Output the [X, Y] coordinate of the center of the cell containing the given text.  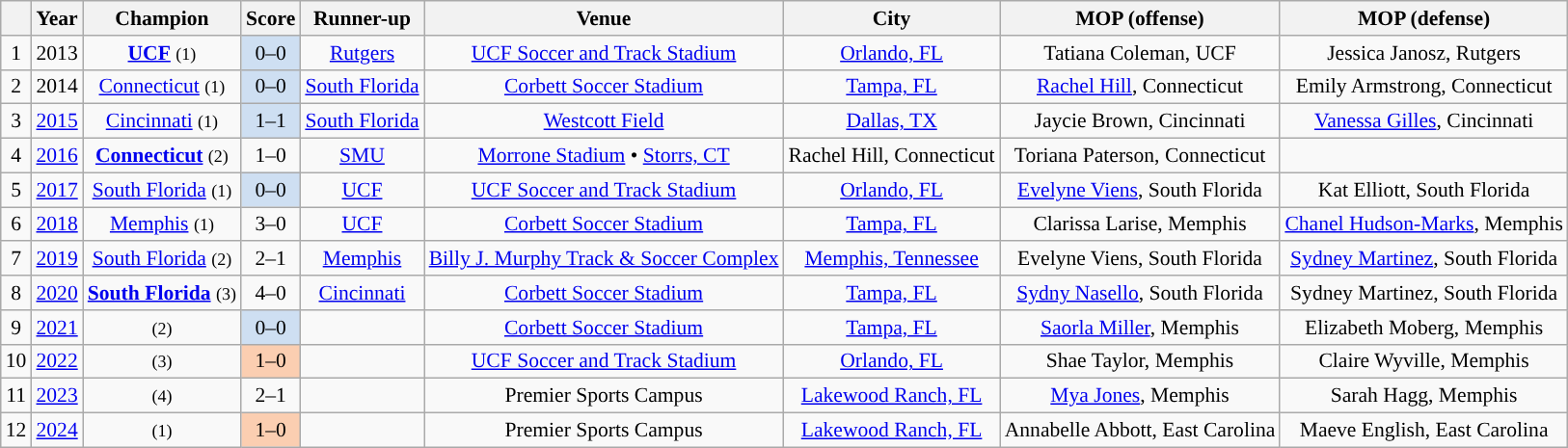
2016 [56, 156]
Toriana Paterson, Connecticut [1140, 156]
Maeve English, East Carolina [1423, 431]
2019 [56, 259]
2015 [56, 121]
Westcott Field [604, 121]
9 [16, 328]
1–1 [270, 121]
12 [16, 431]
Jessica Janosz, Rutgers [1423, 53]
Connecticut (1) [162, 87]
Sydny Nasello, South Florida [1140, 293]
2020 [56, 293]
2023 [56, 396]
Vanessa Gilles, Cincinnati [1423, 121]
Cincinnati [362, 293]
Rutgers [362, 53]
SMU [362, 156]
3 [16, 121]
Score [270, 18]
Kat Elliott, South Florida [1423, 190]
Cincinnati (1) [162, 121]
Shae Taylor, Memphis [1140, 361]
2 [16, 87]
UCF (1) [162, 53]
(2) [162, 328]
2021 [56, 328]
2024 [56, 431]
(1) [162, 431]
6 [16, 224]
Mya Jones, Memphis [1140, 396]
2017 [56, 190]
Jaycie Brown, Cincinnati [1140, 121]
(4) [162, 396]
Venue [604, 18]
Runner-up [362, 18]
2014 [56, 87]
Year [56, 18]
Dallas, TX [892, 121]
Elizabeth Moberg, Memphis [1423, 328]
5 [16, 190]
Saorla Miller, Memphis [1140, 328]
City [892, 18]
Sarah Hagg, Memphis [1423, 396]
2013 [56, 53]
4–0 [270, 293]
(3) [162, 361]
4 [16, 156]
3–0 [270, 224]
11 [16, 396]
Claire Wyville, Memphis [1423, 361]
7 [16, 259]
2018 [56, 224]
Champion [162, 18]
South Florida (1) [162, 190]
Memphis [362, 259]
MOP (defense) [1423, 18]
MOP (offense) [1140, 18]
Tatiana Coleman, UCF [1140, 53]
Chanel Hudson-Marks, Memphis [1423, 224]
1 [16, 53]
10 [16, 361]
Annabelle Abbott, East Carolina [1140, 431]
South Florida (3) [162, 293]
Memphis (1) [162, 224]
Billy J. Murphy Track & Soccer Complex [604, 259]
Clarissa Larise, Memphis [1140, 224]
Connecticut (2) [162, 156]
2022 [56, 361]
Emily Armstrong, Connecticut [1423, 87]
8 [16, 293]
Morrone Stadium • Storrs, CT [604, 156]
South Florida (2) [162, 259]
Memphis, Tennessee [892, 259]
